Pinpoint the cell where the given text exists, returning its (x, y) midpoint coordinate. 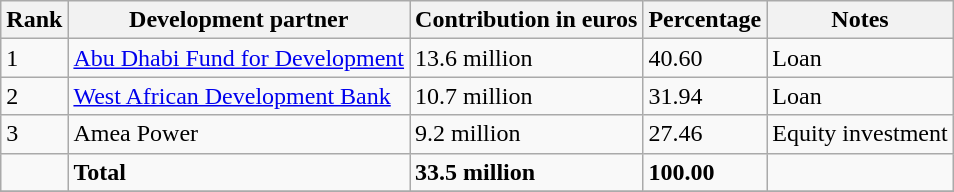
Rank (34, 20)
Total (239, 172)
10.7 million (526, 96)
Notes (860, 20)
27.46 (705, 134)
1 (34, 58)
9.2 million (526, 134)
2 (34, 96)
3 (34, 134)
100.00 (705, 172)
31.94 (705, 96)
Abu Dhabi Fund for Development (239, 58)
West African Development Bank (239, 96)
33.5 million (526, 172)
Amea Power (239, 134)
13.6 million (526, 58)
Equity investment (860, 134)
Percentage (705, 20)
40.60 (705, 58)
Development partner (239, 20)
Contribution in euros (526, 20)
